For the text-containing cell, return its midpoint in (X, Y) coordinate format. 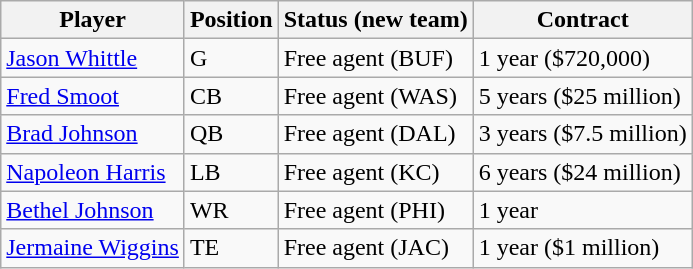
Jason Whittle (93, 58)
6 years ($24 million) (582, 172)
WR (231, 210)
1 year ($1 million) (582, 248)
Fred Smoot (93, 96)
CB (231, 96)
Bethel Johnson (93, 210)
TE (231, 248)
Position (231, 20)
Contract (582, 20)
5 years ($25 million) (582, 96)
1 year (582, 210)
Free agent (WAS) (376, 96)
Free agent (PHI) (376, 210)
Free agent (KC) (376, 172)
G (231, 58)
Free agent (DAL) (376, 134)
LB (231, 172)
Napoleon Harris (93, 172)
Player (93, 20)
Free agent (JAC) (376, 248)
1 year ($720,000) (582, 58)
3 years ($7.5 million) (582, 134)
Brad Johnson (93, 134)
QB (231, 134)
Jermaine Wiggins (93, 248)
Status (new team) (376, 20)
Free agent (BUF) (376, 58)
